Scan for the cell matching the given text and deliver its (X, Y) coordinate at center. 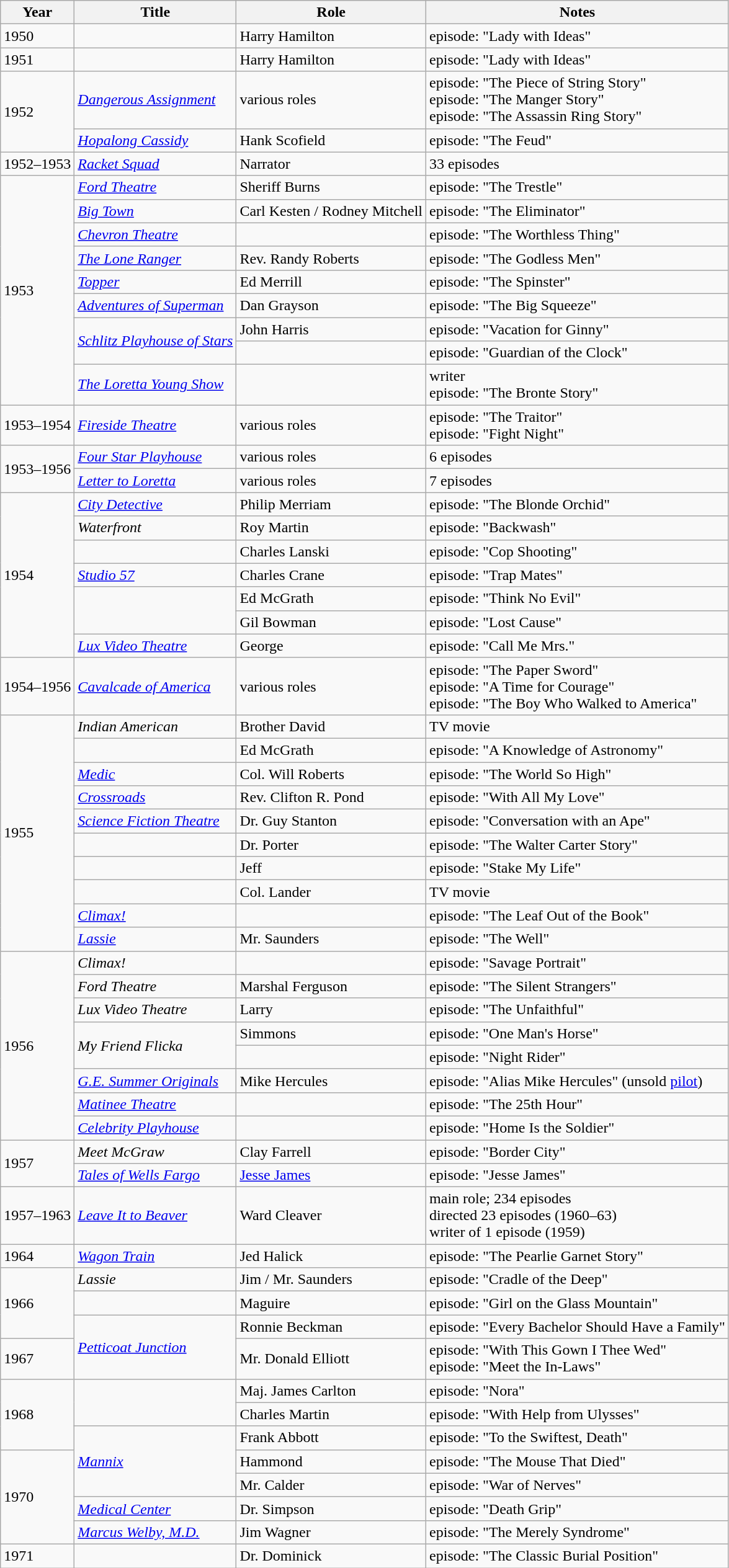
episode: "The Classic Burial Position" (578, 1556)
episode: "Cop Shooting" (578, 551)
Indian American (155, 726)
Roy Martin (331, 528)
Leave It to Beaver (155, 1216)
episode: "The Walter Carter Story" (578, 845)
episode: "With All My Love" (578, 798)
Science Fiction Theatre (155, 821)
episode: "The Blonde Orchid" (578, 504)
Crossroads (155, 798)
G.E. Summer Originals (155, 1080)
episode: "Call Me Mrs." (578, 646)
Mannix (155, 1461)
episode: "The Mouse That Died" (578, 1461)
Mike Hercules (331, 1080)
Dr. Porter (331, 845)
Dr. Simpson (331, 1508)
Frank Abbott (331, 1438)
episode: "Alias Mike Hercules" (unsold pilot) (578, 1080)
1966 (37, 1303)
episode: "Savage Portrait" (578, 963)
1956 (37, 1045)
1954–1956 (37, 686)
episode: "Lost Cause" (578, 622)
Celebrity Playhouse (155, 1128)
writerepisode: "The Bronte Story" (578, 385)
Topper (155, 282)
episode: "Every Bachelor Should Have a Family" (578, 1327)
Dan Grayson (331, 305)
Dr. Guy Stanton (331, 821)
1957 (37, 1164)
1967 (37, 1358)
episode: "The Silent Strangers" (578, 986)
1955 (37, 832)
Narrator (331, 164)
Ronnie Beckman (331, 1327)
episode: "The Worthless Thing" (578, 234)
Ed Merrill (331, 282)
My Friend Flicka (155, 1045)
Hopalong Cassidy (155, 140)
episode: "The Well" (578, 939)
Jim Wagner (331, 1532)
Rev. Randy Roberts (331, 258)
Schlitz Playhouse of Stars (155, 341)
Larry (331, 1010)
Carl Kesten / Rodney Mitchell (331, 211)
Petticoat Junction (155, 1347)
Title (155, 12)
Charles Lanski (331, 551)
Medical Center (155, 1508)
1968 (37, 1414)
episode: "Nora" (578, 1391)
1950 (37, 36)
The Lone Ranger (155, 258)
Jesse James (331, 1175)
episode: "Think No Evil" (578, 599)
1952 (37, 112)
episode: "War of Nerves" (578, 1485)
1964 (37, 1256)
Notes (578, 12)
episode: "Vacation for Ginny" (578, 329)
Jed Halick (331, 1256)
Year (37, 12)
Letter to Loretta (155, 481)
City Detective (155, 504)
Big Town (155, 211)
1953–1956 (37, 469)
Charles Crane (331, 575)
1954 (37, 575)
Studio 57 (155, 575)
Four Star Playhouse (155, 457)
episode: "The Unfaithful" (578, 1010)
Wagon Train (155, 1256)
Clay Farrell (331, 1152)
episode: "Jesse James" (578, 1175)
episode: "The Paper Sword"episode: "A Time for Courage"episode: "The Boy Who Walked to America" (578, 686)
Rev. Clifton R. Pond (331, 798)
The Loretta Young Show (155, 385)
Fireside Theatre (155, 425)
Hammond (331, 1461)
1970 (37, 1497)
episode: "The Feud" (578, 140)
episode: "Cradle of the Deep" (578, 1280)
1957–1963 (37, 1216)
Role (331, 12)
Ward Cleaver (331, 1216)
Hank Scofield (331, 140)
Cavalcade of America (155, 686)
6 episodes (578, 457)
Simmons (331, 1033)
episode: "The Pearlie Garnet Story" (578, 1256)
episode: "The Piece of String Story"episode: "The Manger Story"episode: "The Assassin Ring Story" (578, 100)
1952–1953 (37, 164)
episode: "A Knowledge of Astronomy" (578, 750)
episode: "To the Swiftest, Death" (578, 1438)
Maj. James Carlton (331, 1391)
1971 (37, 1556)
episode: "The 25th Hour" (578, 1104)
Sheriff Burns (331, 187)
episode: "Night Rider" (578, 1057)
episode: "One Man's Horse" (578, 1033)
Jim / Mr. Saunders (331, 1280)
episode: "Backwash" (578, 528)
George (331, 646)
episode: "Guardian of the Clock" (578, 353)
Tales of Wells Fargo (155, 1175)
episode: "Death Grip" (578, 1508)
Jeff (331, 868)
episode: "The Godless Men" (578, 258)
7 episodes (578, 481)
Col. Will Roberts (331, 773)
Marshal Ferguson (331, 986)
Maguire (331, 1303)
Chevron Theatre (155, 234)
episode: "Border City" (578, 1152)
Waterfront (155, 528)
Matinee Theatre (155, 1104)
1953–1954 (37, 425)
episode: "The Traitor"episode: "Fight Night" (578, 425)
Charles Martin (331, 1414)
Meet McGraw (155, 1152)
Dangerous Assignment (155, 100)
1951 (37, 60)
1953 (37, 290)
Mr. Donald Elliott (331, 1358)
episode: "With This Gown I Thee Wed"episode: "Meet the In-Laws" (578, 1358)
Mr. Calder (331, 1485)
episode: "Trap Mates" (578, 575)
episode: "The Trestle" (578, 187)
Adventures of Superman (155, 305)
episode: "With Help from Ulysses" (578, 1414)
episode: "The World So High" (578, 773)
Col. Lander (331, 892)
John Harris (331, 329)
episode: "The Big Squeeze" (578, 305)
Mr. Saunders (331, 939)
33 episodes (578, 164)
episode: "The Merely Syndrome" (578, 1532)
episode: "The Eliminator" (578, 211)
episode: "Girl on the Glass Mountain" (578, 1303)
episode: "Conversation with an Ape" (578, 821)
episode: "Home Is the Soldier" (578, 1128)
episode: "Stake My Life" (578, 868)
episode: "The Leaf Out of the Book" (578, 915)
Brother David (331, 726)
Medic (155, 773)
main role; 234 episodesdirected 23 episodes (1960–63)writer of 1 episode (1959) (578, 1216)
Gil Bowman (331, 622)
episode: "The Spinster" (578, 282)
Philip Merriam (331, 504)
Racket Squad (155, 164)
Marcus Welby, M.D. (155, 1532)
Dr. Dominick (331, 1556)
